Determine the (x, y) coordinate at the center of the cell enclosing the given text.  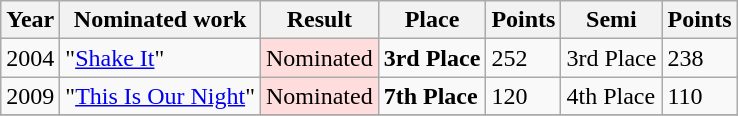
Year (30, 20)
7th Place (432, 96)
4th Place (612, 96)
Semi (612, 20)
238 (700, 58)
"Shake It" (160, 58)
Place (432, 20)
2004 (30, 58)
2009 (30, 96)
252 (524, 58)
110 (700, 96)
Result (319, 20)
"This Is Our Night" (160, 96)
Nominated work (160, 20)
120 (524, 96)
